Scan for the cell matching the given text and deliver its (x, y) coordinate at center. 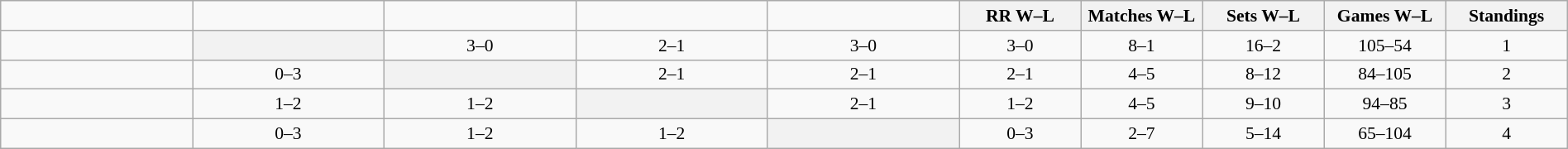
84–105 (1384, 74)
2–7 (1141, 134)
1 (1507, 46)
9–10 (1264, 104)
2 (1507, 74)
3 (1507, 104)
Sets W–L (1264, 16)
Matches W–L (1141, 16)
8–1 (1141, 46)
Standings (1507, 16)
16–2 (1264, 46)
65–104 (1384, 134)
94–85 (1384, 104)
Games W–L (1384, 16)
RR W–L (1021, 16)
105–54 (1384, 46)
8–12 (1264, 74)
4 (1507, 134)
5–14 (1264, 134)
